Pinpoint the cell where the given text exists, returning its (x, y) midpoint coordinate. 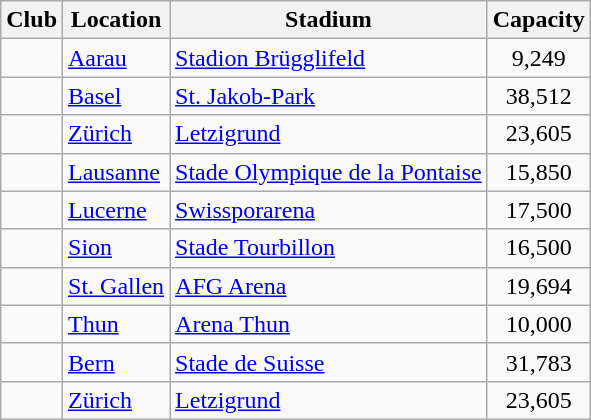
17,500 (538, 210)
Stade Tourbillon (329, 248)
9,249 (538, 58)
Arena Thun (329, 324)
Stade de Suisse (329, 362)
Swissporarena (329, 210)
Stadium (329, 20)
Bern (116, 362)
Lausanne (116, 172)
St. Gallen (116, 286)
Stade Olympique de la Pontaise (329, 172)
15,850 (538, 172)
Thun (116, 324)
Capacity (538, 20)
Stadion Brügglifeld (329, 58)
10,000 (538, 324)
16,500 (538, 248)
Basel (116, 96)
38,512 (538, 96)
Lucerne (116, 210)
St. Jakob-Park (329, 96)
AFG Arena (329, 286)
19,694 (538, 286)
Sion (116, 248)
31,783 (538, 362)
Aarau (116, 58)
Club (32, 20)
Location (116, 20)
